Identify which cell holds the provided text, then report its [X, Y] central coordinate. 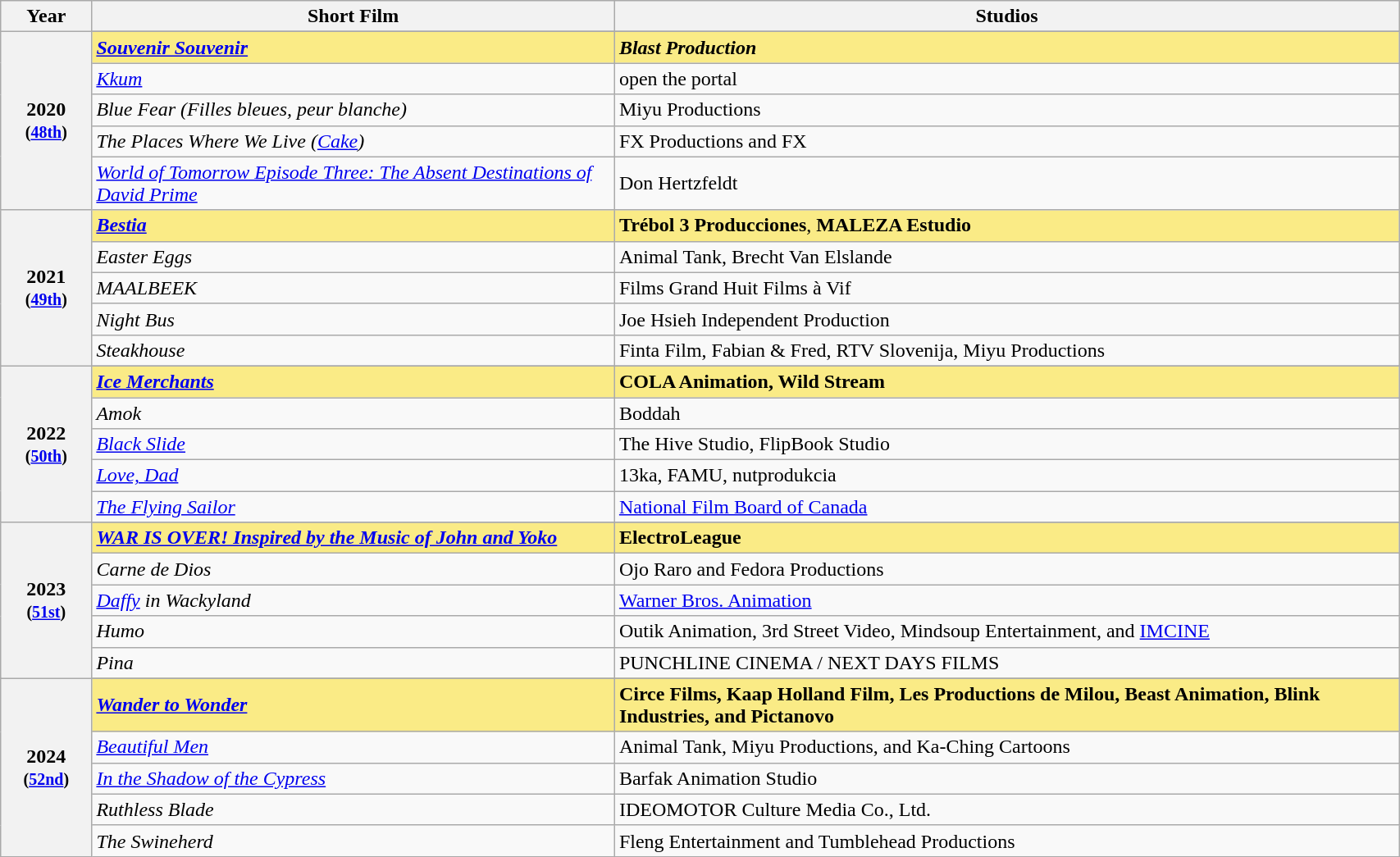
2024 (52nd) [46, 768]
Joe Hsieh Independent Production [1006, 319]
MAALBEEK [353, 288]
2020 (48th) [46, 121]
Boddah [1006, 413]
IDEOMOTOR Culture Media Co., Ltd. [1006, 809]
Blue Fear (Filles bleues, peur blanche) [353, 110]
Ice Merchants [353, 381]
Animal Tank, Miyu Productions, and Ka-Ching Cartoons [1006, 747]
Warner Bros. Animation [1006, 600]
PUNCHLINE CINEMA / NEXT DAYS FILMS [1006, 663]
Souvenir Souvenir [353, 48]
Finta Film, Fabian & Fred, RTV Slovenija, Miyu Productions [1006, 350]
FX Productions and FX [1006, 141]
In the Shadow of the Cypress [353, 778]
Beautiful Men [353, 747]
2022 (50th) [46, 444]
The Flying Sailor [353, 507]
National Film Board of Canada [1006, 507]
Fleng Entertainment and Tumblehead Productions [1006, 841]
Animal Tank, Brecht Van Elslande [1006, 257]
Ruthless Blade [353, 809]
Daffy in Wackyland [353, 600]
The Places Where We Live (Cake) [353, 141]
Circe Films, Kaap Holland Film, Les Productions de Milou, Beast Animation, Blink Industries, and Pictanovo [1006, 705]
COLA Animation, Wild Stream [1006, 381]
Films Grand Huit Films à Vif [1006, 288]
Easter Eggs [353, 257]
Love, Dad [353, 476]
Trébol 3 Producciones, MALEZA Estudio [1006, 226]
Carne de Dios [353, 569]
Don Hertzfeldt [1006, 184]
Kkum [353, 79]
The Swineherd [353, 841]
Black Slide [353, 444]
World of Tomorrow Episode Three: The Absent Destinations of David Prime [353, 184]
ElectroLeague [1006, 538]
Blast Production [1006, 48]
Amok [353, 413]
13ka, FAMU, nutprodukcia [1006, 476]
Barfak Animation Studio [1006, 778]
Pina [353, 663]
Ojo Raro and Fedora Productions [1006, 569]
2021 (49th) [46, 288]
Night Bus [353, 319]
Steakhouse [353, 350]
The Hive Studio, FlipBook Studio [1006, 444]
WAR IS OVER! Inspired by the Music of John and Yoko [353, 538]
Year [46, 16]
Studios [1006, 16]
Short Film [353, 16]
open the portal [1006, 79]
Outik Animation, 3rd Street Video, Mindsoup Entertainment, and IMCINE [1006, 631]
Humo [353, 631]
2023 (51st) [46, 600]
Bestia [353, 226]
Wander to Wonder [353, 705]
Miyu Productions [1006, 110]
